Locate the cell with the specified text and output its [X, Y] center coordinate. 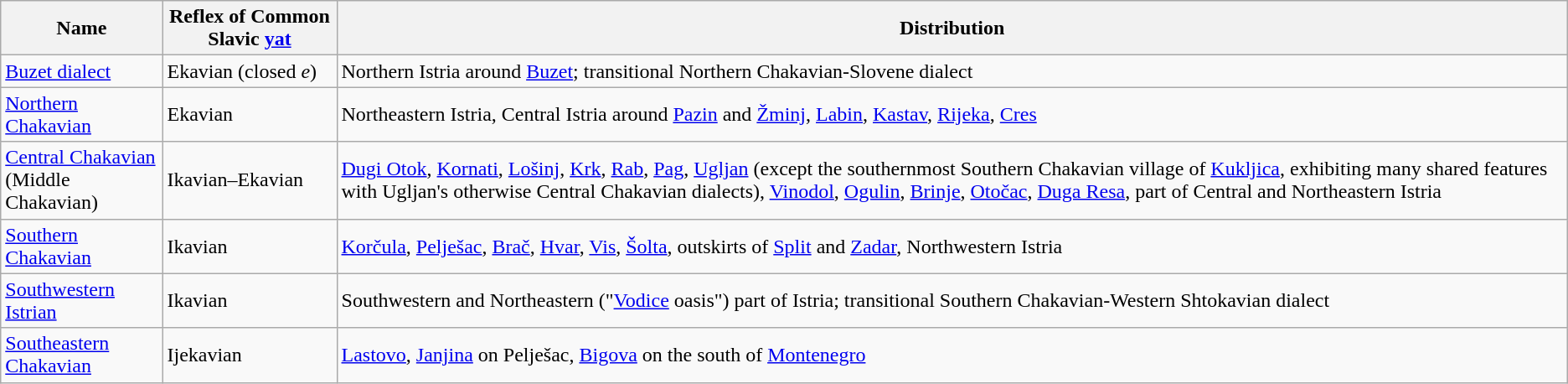
Southeastern Chakavian [82, 355]
Ikavian–Ekavian [250, 180]
Lastovo, Janjina on Pelješac, Bigova on the south of Montenegro [952, 355]
Northern Istria around Buzet; transitional Northern Chakavian-Slovene dialect [952, 71]
Ekavian [250, 114]
Southwestern Istrian [82, 300]
Ijekavian [250, 355]
Northeastern Istria, Central Istria around Pazin and Žminj, Labin, Kastav, Rijeka, Cres [952, 114]
Northern Chakavian [82, 114]
Southwestern and Northeastern ("Vodice oasis") part of Istria; transitional Southern Chakavian-Western Shtokavian dialect [952, 300]
Southern Chakavian [82, 246]
Reflex of Common Slavic yat [250, 29]
Buzet dialect [82, 71]
Central Chakavian(Middle Chakavian) [82, 180]
Korčula, Pelješac, Brač, Hvar, Vis, Šolta, outskirts of Split and Zadar, Northwestern Istria [952, 246]
Ekavian (closed e) [250, 71]
Name [82, 29]
Distribution [952, 29]
